Output the (x, y) coordinate of the center of the cell containing the given text.  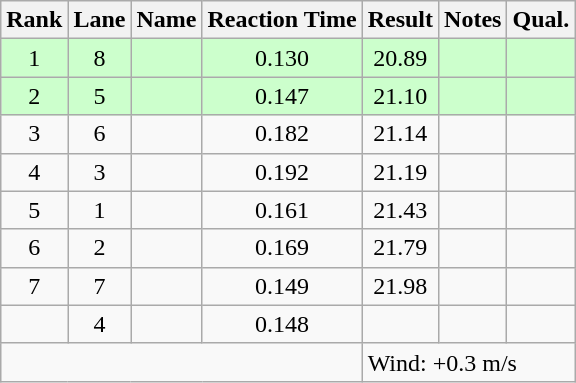
21.79 (400, 248)
0.161 (282, 210)
21.19 (400, 172)
Rank (34, 20)
0.130 (282, 58)
Qual. (541, 20)
8 (100, 58)
21.43 (400, 210)
0.169 (282, 248)
21.98 (400, 286)
0.147 (282, 96)
Notes (473, 20)
0.148 (282, 324)
0.149 (282, 286)
0.192 (282, 172)
Wind: +0.3 m/s (468, 362)
0.182 (282, 134)
Result (400, 20)
Lane (100, 20)
20.89 (400, 58)
Reaction Time (282, 20)
21.14 (400, 134)
Name (166, 20)
21.10 (400, 96)
